Search for the cell housing the specified text and yield its (x, y) center coordinate. 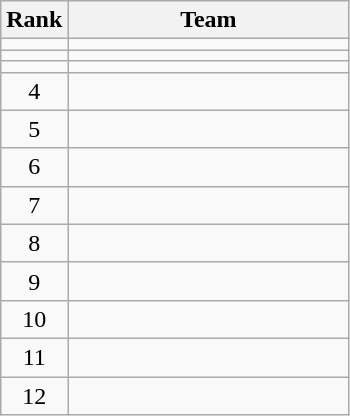
Rank (34, 20)
4 (34, 91)
12 (34, 395)
6 (34, 167)
10 (34, 319)
9 (34, 281)
7 (34, 205)
11 (34, 357)
8 (34, 243)
Team (208, 20)
5 (34, 129)
